Determine the (x, y) coordinate at the center of the cell enclosing the given text.  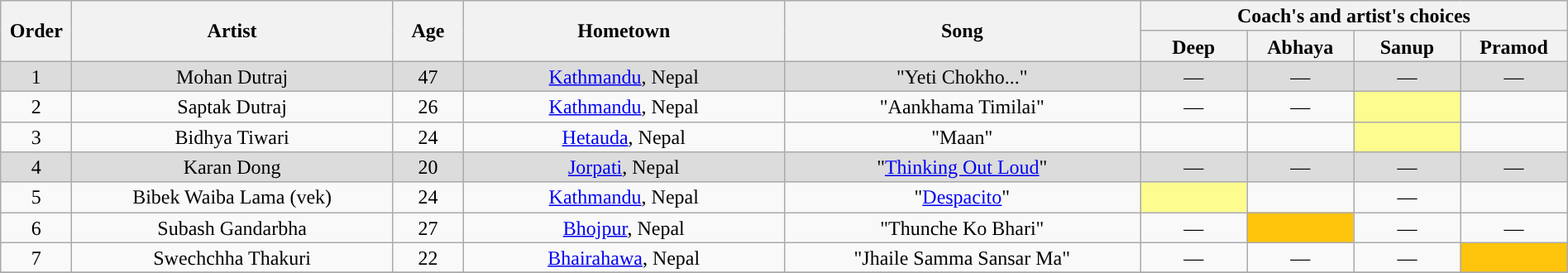
Song (963, 31)
"Thinking Out Loud" (963, 167)
27 (428, 228)
"Aankhama Timilai" (963, 106)
Order (36, 31)
"Thunche Ko Bhari" (963, 228)
Hetauda, Nepal (624, 137)
Pramod (1513, 46)
Age (428, 31)
Mohan Dutraj (232, 76)
Abhaya (1300, 46)
2 (36, 106)
Bibek Waiba Lama (vek) (232, 197)
Subash Gandarbha (232, 228)
Saptak Dutraj (232, 106)
5 (36, 197)
26 (428, 106)
"Yeti Chokho..." (963, 76)
Jorpati, Nepal (624, 167)
"Maan" (963, 137)
Bhairahawa, Nepal (624, 258)
Sanup (1408, 46)
Hometown (624, 31)
20 (428, 167)
"Despacito" (963, 197)
Coach's and artist's choices (1355, 17)
4 (36, 167)
Deep (1194, 46)
47 (428, 76)
Swechchha Thakuri (232, 258)
"Jhaile Samma Sansar Ma" (963, 258)
3 (36, 137)
Bhojpur, Nepal (624, 228)
22 (428, 258)
7 (36, 258)
Karan Dong (232, 167)
6 (36, 228)
Bidhya Tiwari (232, 137)
1 (36, 76)
Artist (232, 31)
